Locate the cell with the specified text and output its (x, y) center coordinate. 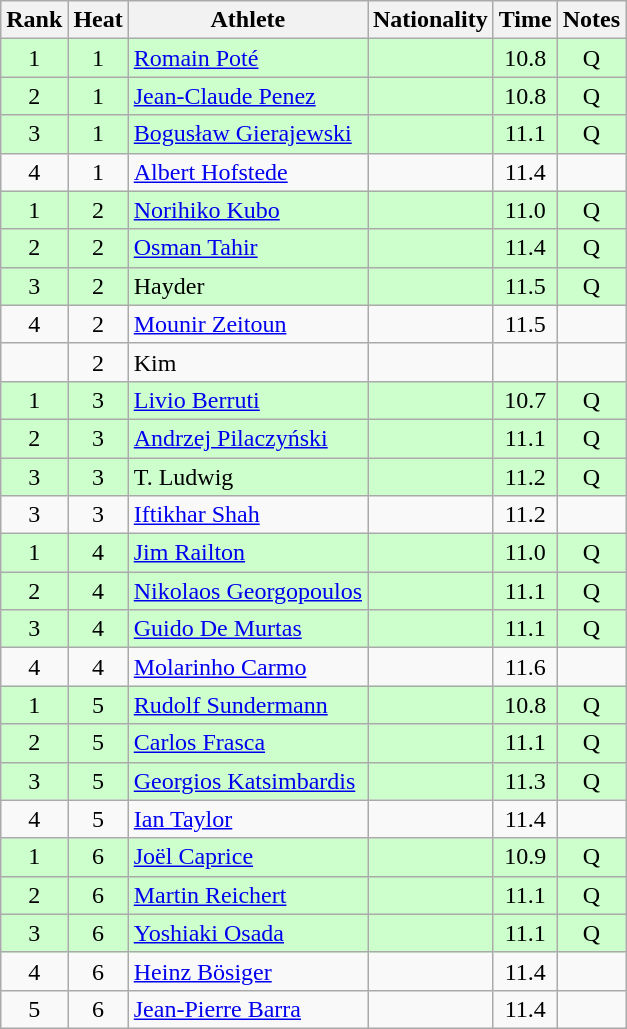
Osman Tahir (248, 248)
Yoshiaki Osada (248, 933)
Georgios Katsimbardis (248, 781)
Athlete (248, 20)
Nationality (431, 20)
Bogusław Gierajewski (248, 134)
Jean-Claude Penez (248, 96)
Andrzej Pilaczyński (248, 438)
Hayder (248, 286)
Rank (34, 20)
Carlos Frasca (248, 743)
11.6 (525, 667)
T. Ludwig (248, 477)
10.9 (525, 857)
Guido De Murtas (248, 629)
Heat (98, 20)
Mounir Zeitoun (248, 324)
10.7 (525, 400)
Ian Taylor (248, 819)
Jean-Pierre Barra (248, 1009)
Norihiko Kubo (248, 210)
Notes (591, 20)
Time (525, 20)
Joël Caprice (248, 857)
Livio Berruti (248, 400)
Jim Railton (248, 553)
Nikolaos Georgopoulos (248, 591)
Rudolf Sundermann (248, 705)
Kim (248, 362)
Romain Poté (248, 58)
11.3 (525, 781)
Martin Reichert (248, 895)
Iftikhar Shah (248, 515)
Albert Hofstede (248, 172)
Heinz Bösiger (248, 971)
Molarinho Carmo (248, 667)
